Pinpoint the cell where the given text exists, returning its [x, y] midpoint coordinate. 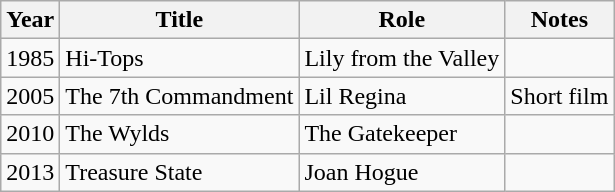
Hi-Tops [180, 58]
Year [30, 20]
The Gatekeeper [402, 134]
Title [180, 20]
Role [402, 20]
Notes [560, 20]
The 7th Commandment [180, 96]
2013 [30, 172]
Joan Hogue [402, 172]
The Wylds [180, 134]
Short film [560, 96]
Lil Regina [402, 96]
2005 [30, 96]
Treasure State [180, 172]
2010 [30, 134]
Lily from the Valley [402, 58]
1985 [30, 58]
